Search for the cell housing the specified text and yield its (X, Y) center coordinate. 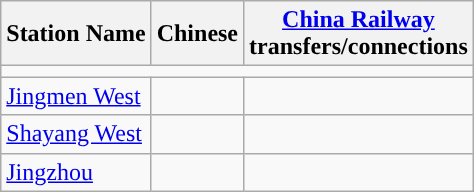
Chinese (197, 34)
Jingzhou (76, 172)
China Railwaytransfers/connections (359, 34)
Station Name (76, 34)
Jingmen West (76, 96)
Shayang West (76, 134)
